Find where the given text appears and provide that cell's center as [X, Y] coordinate. 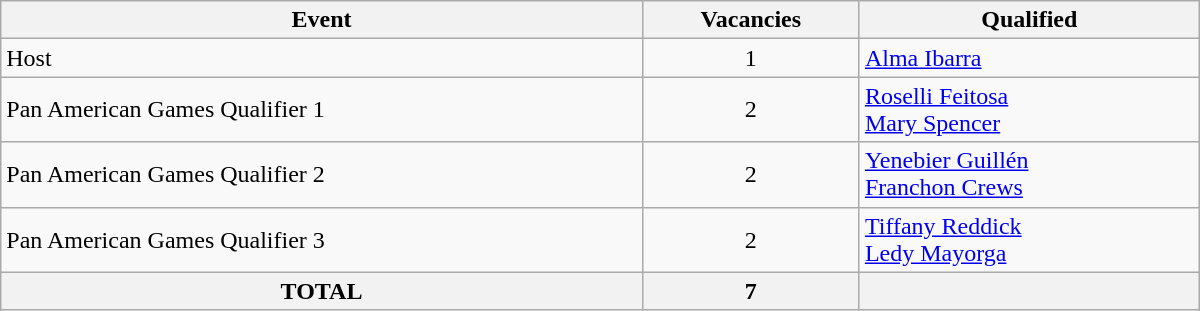
TOTAL [322, 291]
1 [750, 58]
Vacancies [750, 20]
Pan American Games Qualifier 1 [322, 110]
Yenebier Guillén Franchon Crews [1029, 174]
Pan American Games Qualifier 3 [322, 240]
Qualified [1029, 20]
Roselli Feitosa Mary Spencer [1029, 110]
Event [322, 20]
Alma Ibarra [1029, 58]
7 [750, 291]
Tiffany Reddick Ledy Mayorga [1029, 240]
Host [322, 58]
Pan American Games Qualifier 2 [322, 174]
